Extract the [X, Y] coordinate from the center of the cell holding the provided text.  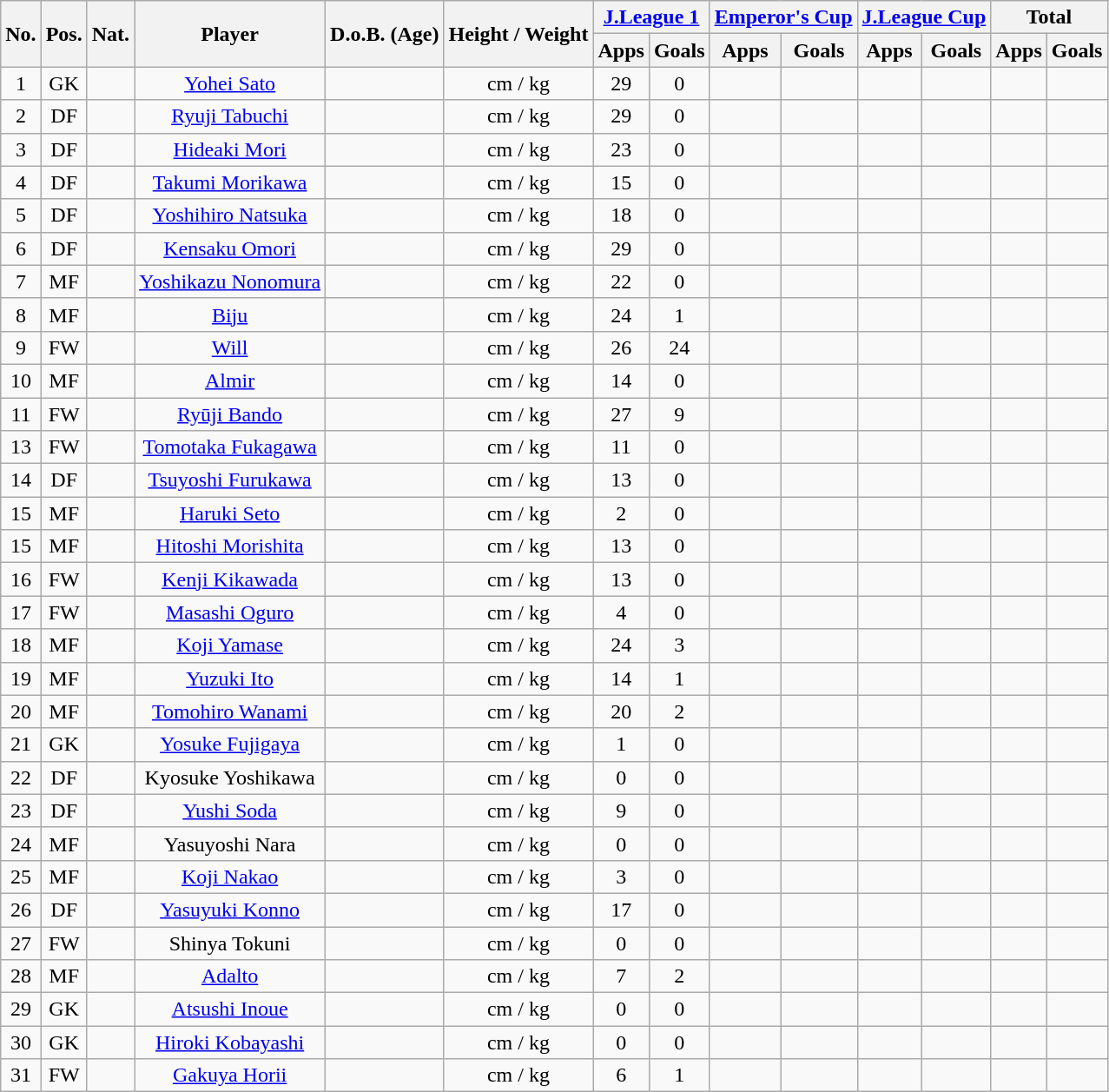
Almir [230, 381]
31 [21, 1075]
30 [21, 1042]
28 [21, 976]
Tomohiro Wanami [230, 711]
Adalto [230, 976]
25 [21, 877]
5 [21, 215]
Emperor's Cup [783, 17]
8 [21, 314]
D.o.B. (Age) [385, 34]
Player [230, 34]
Gakuya Horii [230, 1075]
Atsushi Inoue [230, 1009]
Hiroki Kobayashi [230, 1042]
No. [21, 34]
Tsuyoshi Furukawa [230, 480]
Yasuyoshi Nara [230, 844]
Ryuji Tabuchi [230, 116]
Takumi Morikawa [230, 182]
Yuzuki Ito [230, 678]
Hideaki Mori [230, 149]
Shinya Tokuni [230, 943]
Will [230, 347]
Yosuke Fujigaya [230, 745]
Biju [230, 314]
Pos. [64, 34]
J.League 1 [651, 17]
Hitoshi Morishita [230, 546]
Tomotaka Fukagawa [230, 447]
16 [21, 579]
Kyosuke Yoshikawa [230, 778]
Ryūji Bando [230, 414]
Kenji Kikawada [230, 579]
Koji Nakao [230, 877]
Nat. [110, 34]
J.League Cup [924, 17]
19 [21, 678]
Yohei Sato [230, 83]
Yoshihiro Natsuka [230, 215]
Haruki Seto [230, 513]
Masashi Oguro [230, 612]
Yasuyuki Konno [230, 910]
Yushi Soda [230, 811]
Total [1049, 17]
10 [21, 381]
Height / Weight [518, 34]
Yoshikazu Nonomura [230, 281]
21 [21, 745]
Koji Yamase [230, 645]
Kensaku Omori [230, 248]
